Return the [X, Y] coordinate for the center point of the cell that contains the specified text.  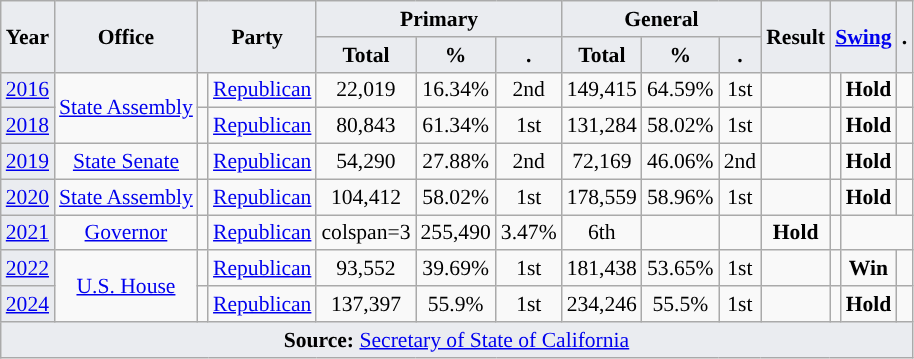
55.9% [456, 304]
178,559 [602, 197]
Result [796, 36]
39.69% [456, 269]
80,843 [366, 126]
3.47% [529, 233]
2019 [28, 162]
colspan=3 [366, 233]
64.59% [680, 90]
181,438 [602, 269]
53.65% [680, 269]
2020 [28, 197]
General [662, 19]
U.S. House [126, 286]
61.34% [456, 126]
Source: Secretary of State of California [456, 340]
27.88% [456, 162]
149,415 [602, 90]
2022 [28, 269]
72,169 [602, 162]
State Senate [126, 162]
46.06% [680, 162]
255,490 [456, 233]
2018 [28, 126]
137,397 [366, 304]
22,019 [366, 90]
104,412 [366, 197]
131,284 [602, 126]
Primary [438, 19]
2021 [28, 233]
Governor [126, 233]
58.96% [680, 197]
234,246 [602, 304]
16.34% [456, 90]
54,290 [366, 162]
Year [28, 36]
93,552 [366, 269]
Win [868, 269]
Office [126, 36]
2016 [28, 90]
6th [602, 233]
Swing [864, 36]
2024 [28, 304]
55.5% [680, 304]
Party [258, 36]
